Return [X, Y] of the center of cell containing provided text 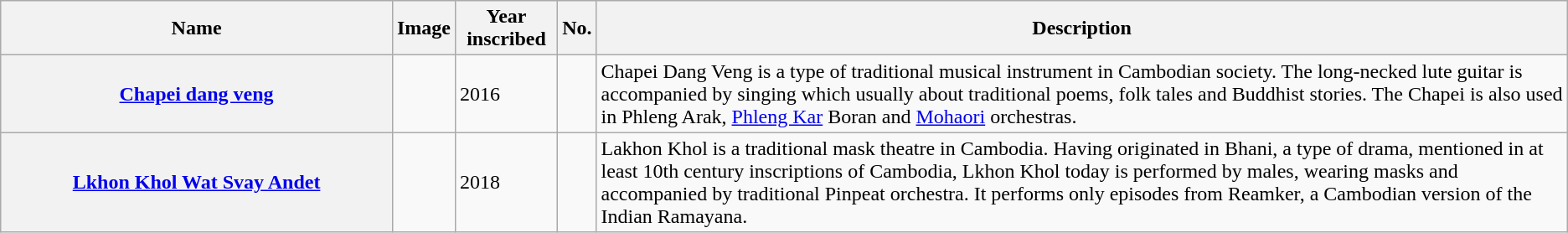
Chapei dang veng [197, 94]
2016 [506, 94]
Lkhon Khol Wat Svay Andet [197, 183]
2018 [506, 183]
Name [197, 28]
Description [1082, 28]
No. [577, 28]
Image [424, 28]
Year inscribed [506, 28]
